From the cell containing the given text, extract its center point as [X, Y] coordinate. 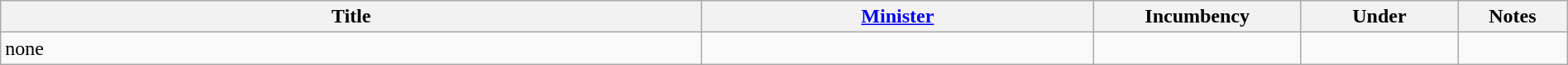
none [351, 48]
Under [1379, 17]
Title [351, 17]
Notes [1513, 17]
Minister [898, 17]
Incumbency [1198, 17]
